For the text-containing cell, return its midpoint in (X, Y) coordinate format. 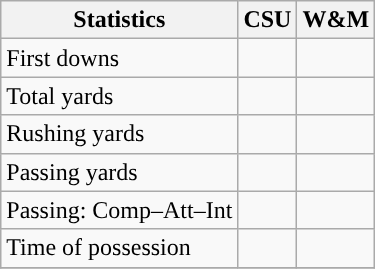
Total yards (120, 96)
Passing: Comp–Att–Int (120, 210)
W&M (336, 20)
Time of possession (120, 248)
First downs (120, 58)
Rushing yards (120, 134)
Passing yards (120, 172)
Statistics (120, 20)
CSU (268, 20)
